Locate the cell with the specified text and output its [X, Y] center coordinate. 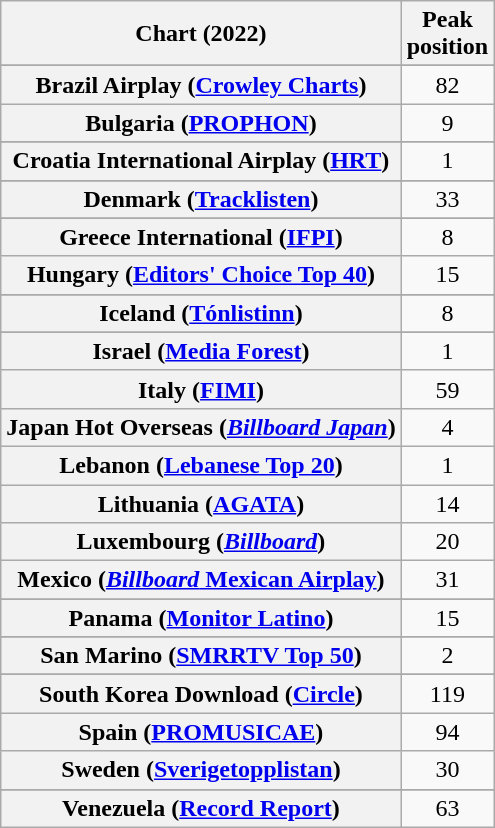
94 [447, 732]
San Marino (SMRRTV Top 50) [201, 656]
Greece International (IFPI) [201, 237]
63 [447, 808]
Sweden (Sverigetopplistan) [201, 770]
Peakposition [447, 34]
Croatia International Airplay (HRT) [201, 161]
59 [447, 389]
4 [447, 427]
Chart (2022) [201, 34]
2 [447, 656]
Luxembourg (Billboard) [201, 542]
Spain (PROMUSICAE) [201, 732]
82 [447, 85]
Venezuela (Record Report) [201, 808]
Israel (Media Forest) [201, 351]
31 [447, 580]
9 [447, 123]
Bulgaria (PROPHON) [201, 123]
Iceland (Tónlistinn) [201, 313]
Panama (Monitor Latino) [201, 618]
Brazil Airplay (Crowley Charts) [201, 85]
14 [447, 503]
Denmark (Tracklisten) [201, 199]
Lithuania (AGATA) [201, 503]
Mexico (Billboard Mexican Airplay) [201, 580]
Italy (FIMI) [201, 389]
30 [447, 770]
119 [447, 694]
20 [447, 542]
South Korea Download (Circle) [201, 694]
Lebanon (Lebanese Top 20) [201, 465]
33 [447, 199]
Hungary (Editors' Choice Top 40) [201, 275]
Japan Hot Overseas (Billboard Japan) [201, 427]
